Return the (X, Y) coordinate for the center point of the cell that contains the specified text.  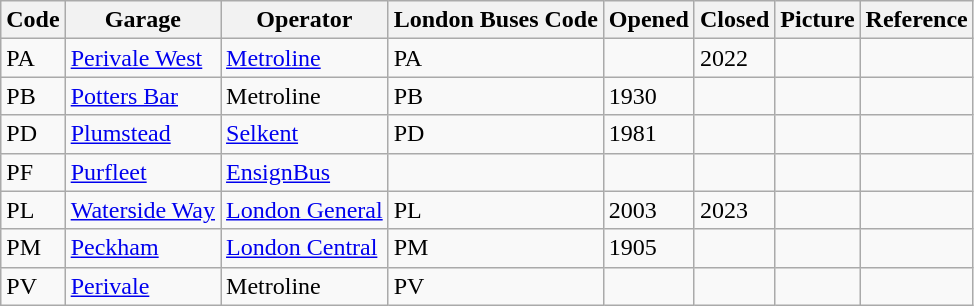
London General (305, 210)
2023 (734, 210)
Plumstead (142, 134)
2003 (648, 210)
1930 (648, 96)
2022 (734, 58)
Picture (818, 20)
London Central (305, 248)
Purfleet (142, 172)
PF (33, 172)
Peckham (142, 248)
Selkent (305, 134)
EnsignBus (305, 172)
1981 (648, 134)
Closed (734, 20)
London Buses Code (496, 20)
Perivale West (142, 58)
Code (33, 20)
Reference (916, 20)
Opened (648, 20)
Perivale (142, 286)
Potters Bar (142, 96)
Garage (142, 20)
1905 (648, 248)
Operator (305, 20)
Waterside Way (142, 210)
